Extract the [x, y] coordinate from the center of the cell holding the provided text.  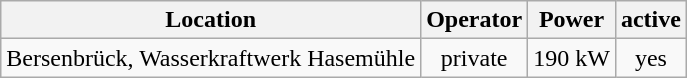
private [474, 58]
Operator [474, 20]
190 kW [572, 58]
Bersenbrück, Wasserkraftwerk Hasemühle [211, 58]
Power [572, 20]
Location [211, 20]
yes [650, 58]
active [650, 20]
